From the cell containing the given text, extract its center point as [X, Y] coordinate. 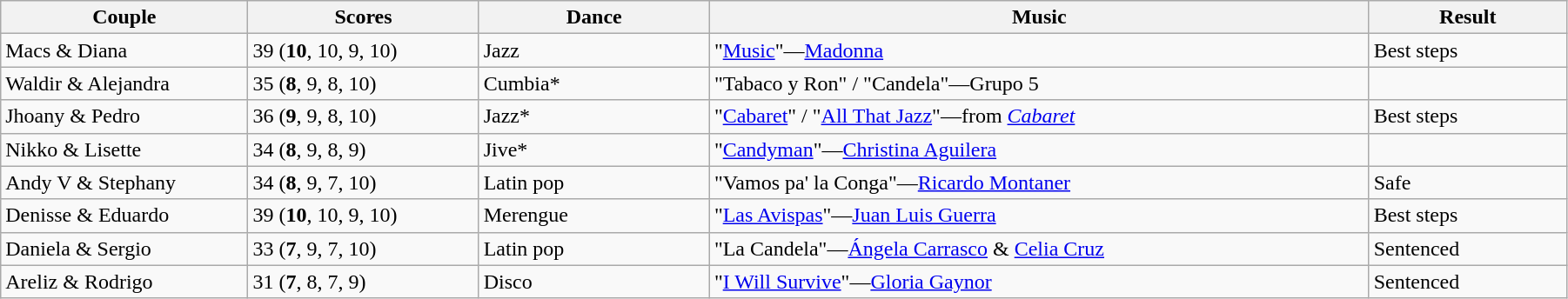
Nikko & Lisette [124, 149]
35 (8, 9, 8, 10) [364, 83]
Dance [593, 17]
"Cabaret" / "All That Jazz"—from Cabaret [1039, 116]
"Candyman"—Christina Aguilera [1039, 149]
Result [1467, 17]
Disco [593, 282]
36 (9, 9, 8, 10) [364, 116]
31 (7, 8, 7, 9) [364, 282]
Merengue [593, 216]
Jive* [593, 149]
"Tabaco y Ron" / "Candela"—Grupo 5 [1039, 83]
Cumbia* [593, 83]
"Music"—Madonna [1039, 50]
Couple [124, 17]
Denisse & Eduardo [124, 216]
"Vamos pa' la Conga"—Ricardo Montaner [1039, 183]
Daniela & Sergio [124, 249]
"I Will Survive"—Gloria Gaynor [1039, 282]
34 (8, 9, 8, 9) [364, 149]
Safe [1467, 183]
Music [1039, 17]
Scores [364, 17]
33 (7, 9, 7, 10) [364, 249]
"La Candela"—Ángela Carrasco & Celia Cruz [1039, 249]
"Las Avispas"—Juan Luis Guerra [1039, 216]
Waldir & Alejandra [124, 83]
Jazz [593, 50]
Areliz & Rodrigo [124, 282]
Macs & Diana [124, 50]
Jhoany & Pedro [124, 116]
Andy V & Stephany [124, 183]
Jazz* [593, 116]
34 (8, 9, 7, 10) [364, 183]
